For the text-containing cell, return its midpoint in (X, Y) coordinate format. 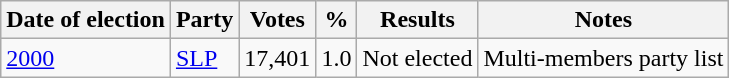
17,401 (278, 58)
Votes (278, 20)
Party (204, 20)
Not elected (418, 58)
1.0 (336, 58)
Notes (604, 20)
Date of election (86, 20)
Results (418, 20)
SLP (204, 58)
Multi-members party list (604, 58)
% (336, 20)
2000 (86, 58)
